For the text-containing cell, return its midpoint in [x, y] coordinate format. 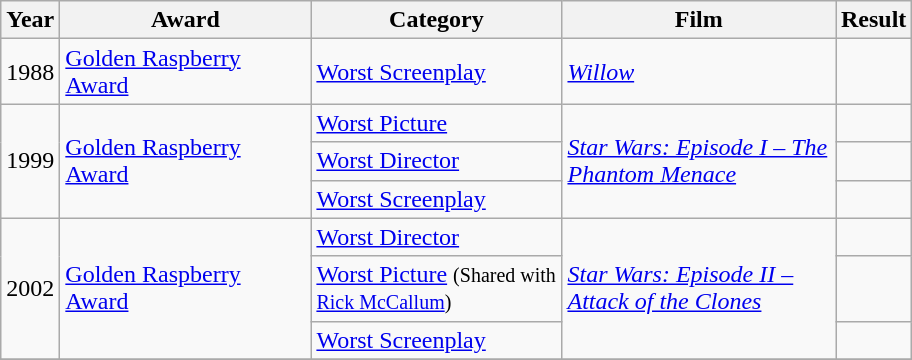
Film [699, 20]
Worst Picture [436, 123]
Award [186, 20]
Star Wars: Episode I – The Phantom Menace [699, 161]
1999 [30, 161]
Willow [699, 72]
Category [436, 20]
2002 [30, 288]
Worst Picture (Shared with Rick McCallum) [436, 288]
Year [30, 20]
Result [874, 20]
Star Wars: Episode II – Attack of the Clones [699, 288]
1988 [30, 72]
